Provide the (x, y) coordinate of the cell's center where the given text is located.  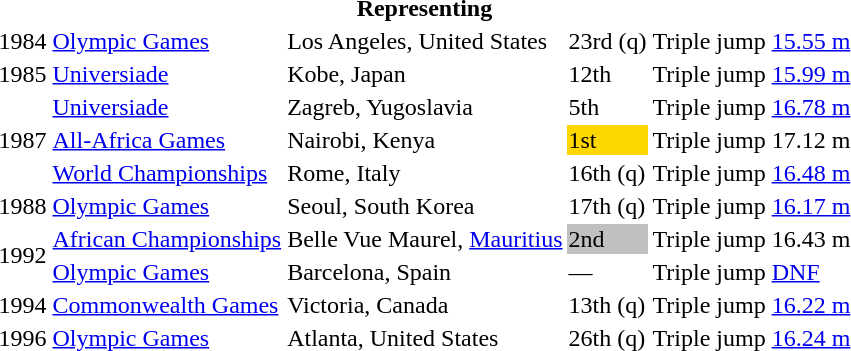
Victoria, Canada (425, 305)
Seoul, South Korea (425, 206)
Los Angeles, United States (425, 41)
Zagreb, Yugoslavia (425, 107)
Belle Vue Maurel, Mauritius (425, 239)
African Championships (167, 239)
Commonwealth Games (167, 305)
23rd (q) (608, 41)
World Championships (167, 173)
1st (608, 140)
Rome, Italy (425, 173)
16th (q) (608, 173)
13th (q) (608, 305)
Barcelona, Spain (425, 272)
12th (608, 74)
All-Africa Games (167, 140)
2nd (608, 239)
17th (q) (608, 206)
Nairobi, Kenya (425, 140)
5th (608, 107)
— (608, 272)
Kobe, Japan (425, 74)
